Detect which cell encompasses the target text, then output its (x, y) center coordinate. 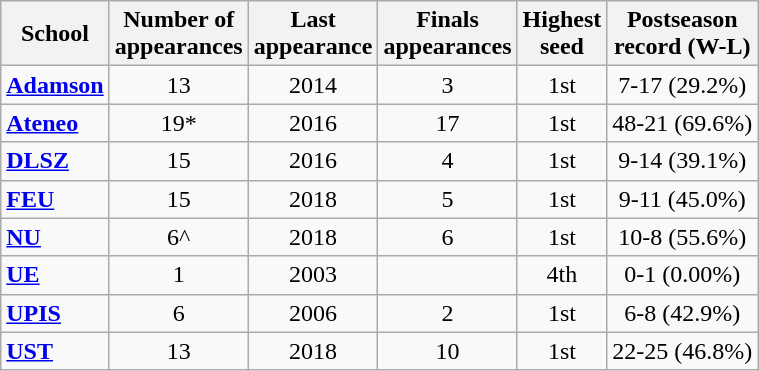
UST (55, 351)
48-21 (69.6%) (682, 123)
9-11 (45.0%) (682, 199)
6^ (178, 237)
Adamson (55, 85)
UPIS (55, 313)
9-14 (39.1%) (682, 161)
17 (448, 123)
Finalsappearances (448, 34)
DLSZ (55, 161)
UE (55, 275)
5 (448, 199)
7-17 (29.2%) (682, 85)
NU (55, 237)
Ateneo (55, 123)
2 (448, 313)
10-8 (55.6%) (682, 237)
2003 (313, 275)
2014 (313, 85)
0-1 (0.00%) (682, 275)
3 (448, 85)
FEU (55, 199)
Lastappearance (313, 34)
1 (178, 275)
Postseasonrecord (W-L) (682, 34)
19* (178, 123)
22-25 (46.8%) (682, 351)
Highestseed (562, 34)
2006 (313, 313)
6-8 (42.9%) (682, 313)
Number ofappearances (178, 34)
4th (562, 275)
School (55, 34)
4 (448, 161)
10 (448, 351)
